Determine the [X, Y] coordinate at the center of the cell enclosing the given text.  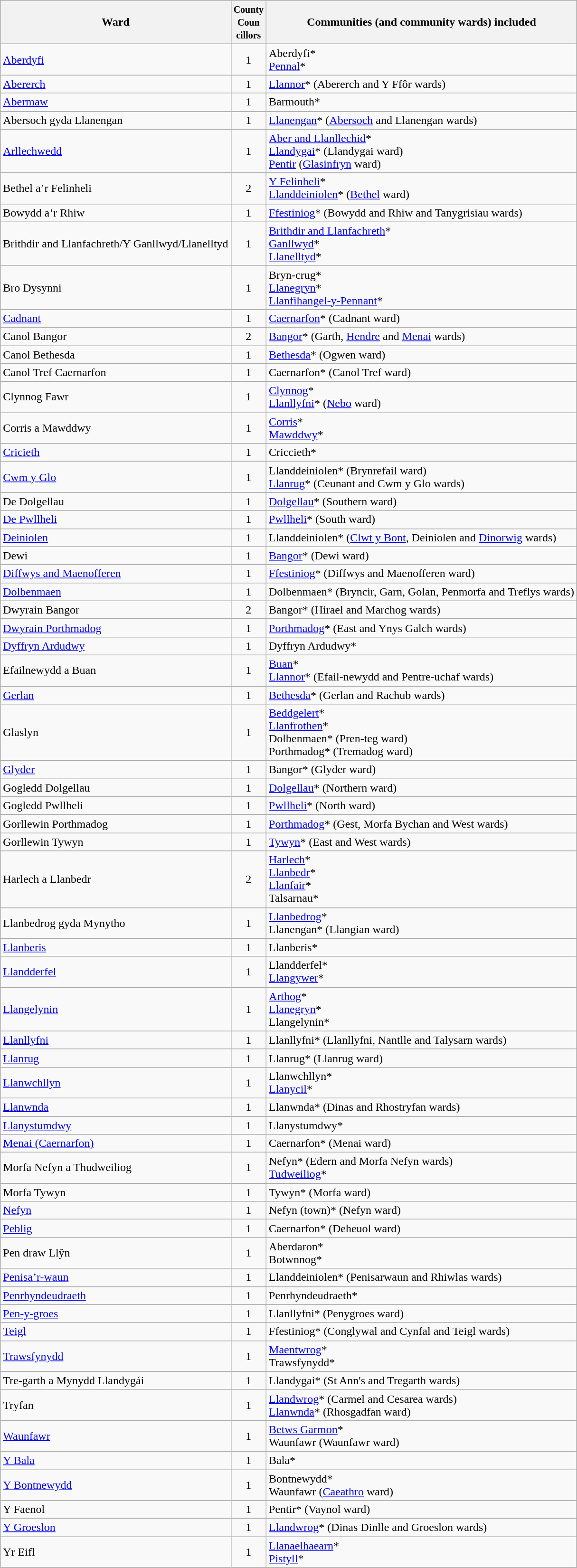
Tryfan [116, 1405]
Bangor* (Dewi ward) [422, 556]
Llandderfel* Llangywer* [422, 972]
Llanwnda* (Dinas and Rhostryfan wards) [422, 1107]
Beddgelert* Llanfrothen* Dolbenmaen* (Pren-teg ward) Porthmadog* (Tremadog ward) [422, 732]
Caernarfon* (Cadnant ward) [422, 318]
Y Groeslon [116, 1528]
Nefyn [116, 1210]
Tywyn* (East and West wards) [422, 842]
Llandwrog* (Carmel and Cesarea wards)Llanwnda* (Rhosgadfan ward) [422, 1405]
Llandderfel [116, 972]
Brithdir and Llanfachreth* Ganllwyd* Llanelltyd* [422, 244]
Pen-y-groes [116, 1313]
Llanddeiniolen* (Brynrefail ward) Llanrug* (Ceunant and Cwm y Glo wards) [422, 477]
Corris* Mawddwy* [422, 428]
Y Bontnewydd [116, 1484]
Llanrug [116, 1058]
Llangelynin [116, 1009]
Gorllewin Porthmadog [116, 824]
Y Felinheli* Llanddeiniolen* (Bethel ward) [422, 188]
Bethesda* (Gerlan and Rachub wards) [422, 695]
Peblig [116, 1228]
Llanbedrog gyda Mynytho [116, 923]
Criccieth* [422, 453]
Ffestiniog* (Conglywal and Cynfal and Teigl wards) [422, 1332]
Pen draw Llŷn [116, 1253]
Morfa Nefyn a Thudweiliog [116, 1168]
Yr Eifl [116, 1552]
Bro Dysynni [116, 287]
Llanllyfni [116, 1040]
Bethel a’r Felinheli [116, 188]
Llanberis [116, 947]
Abermaw [116, 102]
Dolgellau* (Northern ward) [422, 788]
Y Faenol [116, 1510]
Llannor* (Abererch and Y Ffôr wards) [422, 84]
Gogledd Pwllheli [116, 806]
Dolbenmaen [116, 592]
Canol Tref Caernarfon [116, 373]
Menai (Caernarfon) [116, 1143]
Deiniolen [116, 538]
Llanddeiniolen* (Clwt y Bont, Deiniolen and Dinorwig wards) [422, 538]
Waunfawr [116, 1436]
Ffestiniog* (Bowydd and Rhiw and Tanygrisiau wards) [422, 213]
Bethesda* (Ogwen ward) [422, 355]
CountyCouncillors [248, 22]
Y Bala [116, 1460]
Bryn-crug* Llanegryn* Llanfihangel-y-Pennant* [422, 287]
Llandygai* (St Ann's and Tregarth wards) [422, 1380]
Cwm y Glo [116, 477]
Caernarfon* (Deheuol ward) [422, 1228]
Llanaelhaearn* Pistyll* [422, 1552]
Bontnewydd* Waunfawr (Caeathro ward) [422, 1484]
Llanllyfni* (Llanllyfni, Nantlle and Talysarn wards) [422, 1040]
Buan* Llannor* (Efail-newydd and Pentre-uchaf wards) [422, 671]
Diffwys and Maenofferen [116, 574]
Corris a Mawddwy [116, 428]
Dewi [116, 556]
De Dolgellau [116, 501]
Nefyn* (Edern and Morfa Nefyn wards) Tudweiliog* [422, 1168]
Ward [116, 22]
Dwyrain Porthmadog [116, 628]
Llanwchllyn* Llanycil* [422, 1083]
Clynnog* Llanllyfni* (Nebo ward) [422, 397]
Llanystumdwy* [422, 1125]
Pwllheli* (North ward) [422, 806]
Arllechwedd [116, 151]
Nefyn (town)* (Nefyn ward) [422, 1210]
Teigl [116, 1332]
Gorllewin Tywyn [116, 842]
Communities (and community wards) included [422, 22]
Bangor* (Glyder ward) [422, 770]
Maentwrog* Trawsfynydd* [422, 1356]
Dyffryn Ardudwy* [422, 646]
De Pwllheli [116, 520]
Llanwnda [116, 1107]
Dyffryn Ardudwy [116, 646]
Caernarfon* (Menai ward) [422, 1143]
Canol Bethesda [116, 355]
Barmouth* [422, 102]
Llanddeiniolen* (Penisarwaun and Rhiwlas wards) [422, 1277]
Betws Garmon* Waunfawr (Waunfawr ward) [422, 1436]
Trawsfynydd [116, 1356]
Dolbenmaen* (Bryncir, Garn, Golan, Penmorfa and Treflys wards) [422, 592]
Dwyrain Bangor [116, 610]
Penrhyndeudraeth* [422, 1295]
Arthog* Llanegryn* Llangelynin* [422, 1009]
Tywyn* (Morfa ward) [422, 1192]
Aberdyfi* Pennal* [422, 60]
Cricieth [116, 453]
Dolgellau* (Southern ward) [422, 501]
Canol Bangor [116, 336]
Morfa Tywyn [116, 1192]
Penisa’r-waun [116, 1277]
Clynnog Fawr [116, 397]
Gogledd Dolgellau [116, 788]
Llanystumdwy [116, 1125]
Tre-garth a Mynydd Llandygái [116, 1380]
Glyder [116, 770]
Pwllheli* (South ward) [422, 520]
Harlech a Llanbedr [116, 879]
Cadnant [116, 318]
Llanllyfni* (Penygroes ward) [422, 1313]
Llanberis* [422, 947]
Aber and Llanllechid* Llandygai* (Llandygai ward) Pentir (Glasinfryn ward) [422, 151]
Aberdaron* Botwnnog* [422, 1253]
Bangor* (Garth, Hendre and Menai wards) [422, 336]
Harlech* Llanbedr* Llanfair* Talsarnau* [422, 879]
Aberdyfi [116, 60]
Penrhyndeudraeth [116, 1295]
Bangor* (Hirael and Marchog wards) [422, 610]
Abersoch gyda Llanengan [116, 120]
Caernarfon* (Canol Tref ward) [422, 373]
Ffestiniog* (Diffwys and Maenofferen ward) [422, 574]
Glaslyn [116, 732]
Pentir* (Vaynol ward) [422, 1510]
Bala* [422, 1460]
Llanrug* (Llanrug ward) [422, 1058]
Brithdir and Llanfachreth/Y Ganllwyd/Llanelltyd [116, 244]
Porthmadog* (East and Ynys Galch wards) [422, 628]
Llanengan* (Abersoch and Llanengan wards) [422, 120]
Gerlan [116, 695]
Abererch [116, 84]
Porthmadog* (Gest, Morfa Bychan and West wards) [422, 824]
Efailnewydd a Buan [116, 671]
Llanbedrog* Llanengan* (Llangian ward) [422, 923]
Bowydd a’r Rhiw [116, 213]
Llandwrog* (Dinas Dinlle and Groeslon wards) [422, 1528]
Llanwchllyn [116, 1083]
